Extract the (X, Y) coordinate from the center of the cell holding the provided text.  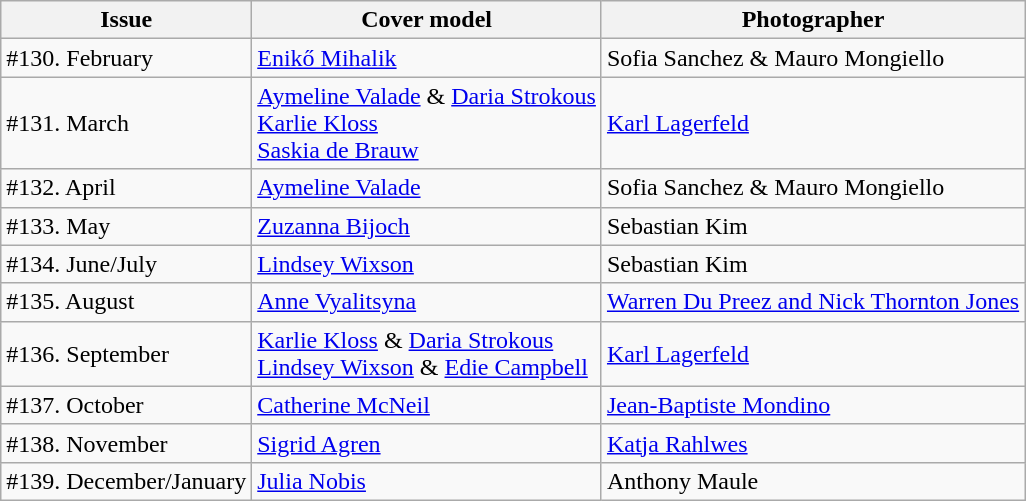
Photographer (812, 20)
#137. October (126, 405)
Aymeline Valade (427, 188)
#133. May (126, 226)
Warren Du Preez and Nick Thornton Jones (812, 302)
Karlie Kloss & Daria StrokousLindsey Wixson & Edie Campbell (427, 354)
Lindsey Wixson (427, 264)
Zuzanna Bijoch (427, 226)
#132. April (126, 188)
Issue (126, 20)
Aymeline Valade & Daria StrokousKarlie KlossSaskia de Brauw (427, 123)
#134. June/July (126, 264)
Cover model (427, 20)
Julia Nobis (427, 481)
Anne Vyalitsyna (427, 302)
Catherine McNeil (427, 405)
Katja Rahlwes (812, 443)
#139. December/January (126, 481)
#136. September (126, 354)
#138. November (126, 443)
Enikő Mihalik (427, 58)
Sigrid Agren (427, 443)
Anthony Maule (812, 481)
Jean-Baptiste Mondino (812, 405)
#131. March (126, 123)
#130. February (126, 58)
#135. August (126, 302)
